Detect which cell encompasses the target text, then output its (x, y) center coordinate. 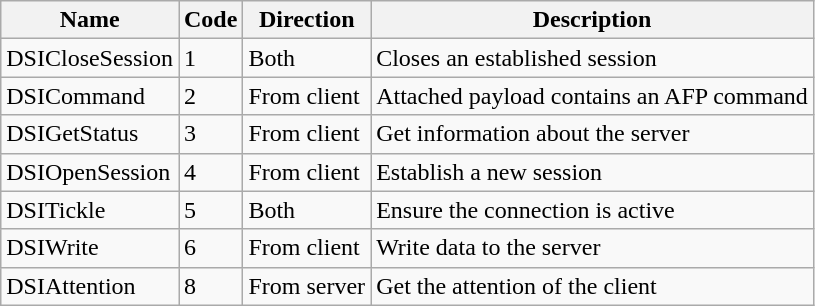
5 (210, 210)
DSIWrite (90, 248)
Establish a new session (592, 172)
Closes an established session (592, 58)
Name (90, 20)
Code (210, 20)
1 (210, 58)
Attached payload contains an AFP command (592, 96)
Ensure the connection is active (592, 210)
Write data to the server (592, 248)
3 (210, 134)
DSICloseSession (90, 58)
DSICommand (90, 96)
DSIGetStatus (90, 134)
Get the attention of the client (592, 286)
From server (307, 286)
DSIOpenSession (90, 172)
DSIAttention (90, 286)
4 (210, 172)
Direction (307, 20)
2 (210, 96)
Get information about the server (592, 134)
6 (210, 248)
Description (592, 20)
DSITickle (90, 210)
8 (210, 286)
